Return the (x, y) coordinate for the center point of the cell that contains the specified text.  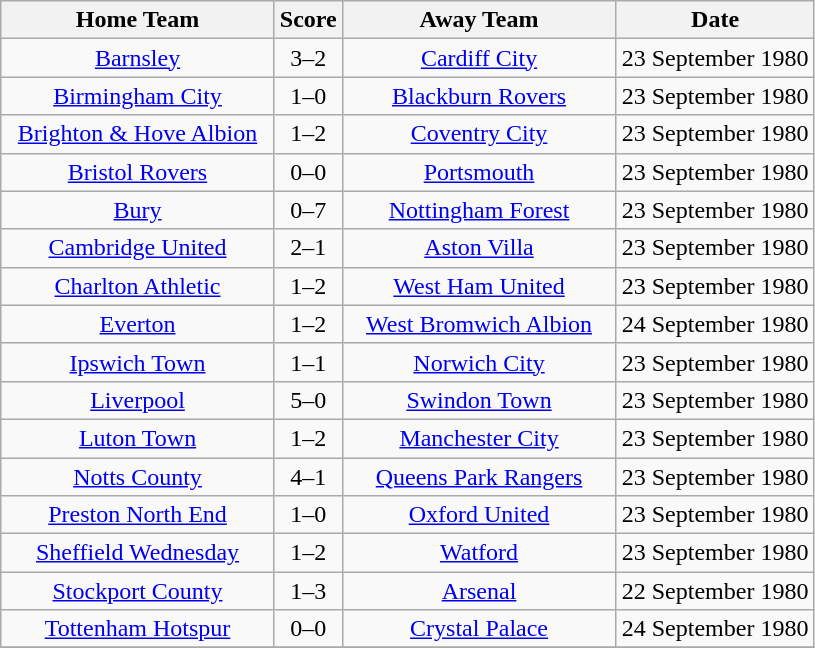
Stockport County (138, 591)
Score (308, 20)
Barnsley (138, 58)
3–2 (308, 58)
Notts County (138, 477)
1–3 (308, 591)
Crystal Palace (479, 629)
5–0 (308, 400)
Watford (479, 553)
4–1 (308, 477)
Blackburn Rovers (479, 96)
Bury (138, 210)
West Ham United (479, 286)
Everton (138, 324)
Liverpool (138, 400)
Queens Park Rangers (479, 477)
Sheffield Wednesday (138, 553)
Date (716, 20)
Norwich City (479, 362)
Preston North End (138, 515)
Portsmouth (479, 172)
Away Team (479, 20)
Cardiff City (479, 58)
1–1 (308, 362)
Cambridge United (138, 248)
Birmingham City (138, 96)
Oxford United (479, 515)
Bristol Rovers (138, 172)
Aston Villa (479, 248)
West Bromwich Albion (479, 324)
Charlton Athletic (138, 286)
Nottingham Forest (479, 210)
Ipswich Town (138, 362)
Luton Town (138, 438)
Home Team (138, 20)
2–1 (308, 248)
Swindon Town (479, 400)
Coventry City (479, 134)
Manchester City (479, 438)
0–7 (308, 210)
22 September 1980 (716, 591)
Brighton & Hove Albion (138, 134)
Arsenal (479, 591)
Tottenham Hotspur (138, 629)
